Detect which cell encompasses the target text, then output its (x, y) center coordinate. 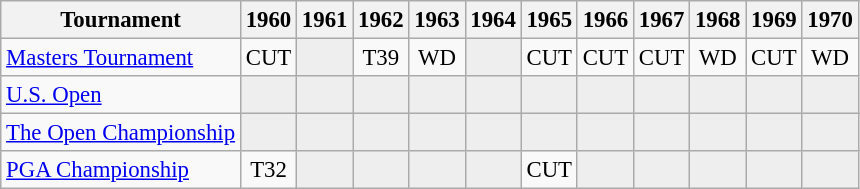
1969 (774, 20)
1968 (718, 20)
1970 (830, 20)
Tournament (121, 20)
1967 (661, 20)
PGA Championship (121, 170)
T32 (268, 170)
1965 (549, 20)
1960 (268, 20)
Masters Tournament (121, 58)
1961 (325, 20)
U.S. Open (121, 95)
1964 (493, 20)
1962 (381, 20)
T39 (381, 58)
1966 (605, 20)
The Open Championship (121, 133)
1963 (437, 20)
